Locate the cell with the specified text and output its (X, Y) center coordinate. 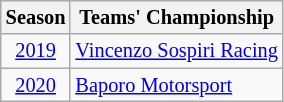
2019 (36, 51)
Vincenzo Sospiri Racing (176, 51)
Teams' Championship (176, 17)
Baporo Motorsport (176, 85)
Season (36, 17)
2020 (36, 85)
